Scan for the cell matching the given text and deliver its [x, y] coordinate at center. 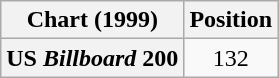
Position [231, 20]
Chart (1999) [92, 20]
132 [231, 58]
US Billboard 200 [92, 58]
